Extract the (X, Y) coordinate from the center of the cell holding the provided text.  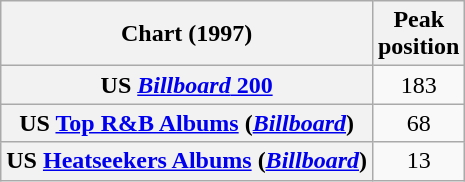
13 (418, 161)
US Billboard 200 (187, 85)
Peak position (418, 34)
183 (418, 85)
Chart (1997) (187, 34)
68 (418, 123)
US Heatseekers Albums (Billboard) (187, 161)
US Top R&B Albums (Billboard) (187, 123)
